Identify which cell holds the provided text, then report its (x, y) central coordinate. 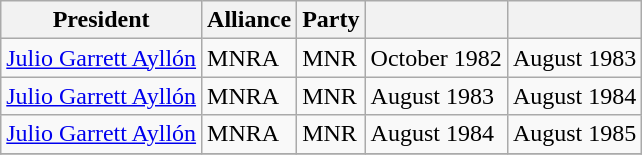
President (102, 20)
Alliance (250, 20)
August 1985 (574, 134)
October 1982 (436, 58)
Party (331, 20)
